Determine the (x, y) coordinate at the center of the cell enclosing the given text.  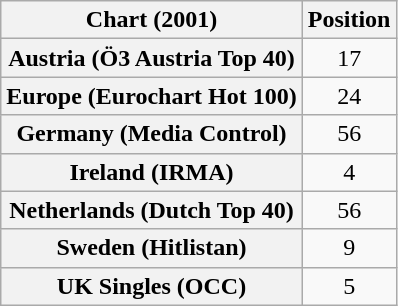
4 (349, 172)
17 (349, 58)
Austria (Ö3 Austria Top 40) (152, 58)
5 (349, 286)
Germany (Media Control) (152, 134)
Netherlands (Dutch Top 40) (152, 210)
Europe (Eurochart Hot 100) (152, 96)
Ireland (IRMA) (152, 172)
Position (349, 20)
UK Singles (OCC) (152, 286)
9 (349, 248)
Sweden (Hitlistan) (152, 248)
24 (349, 96)
Chart (2001) (152, 20)
